Output the (x, y) coordinate of the center of the cell containing the given text.  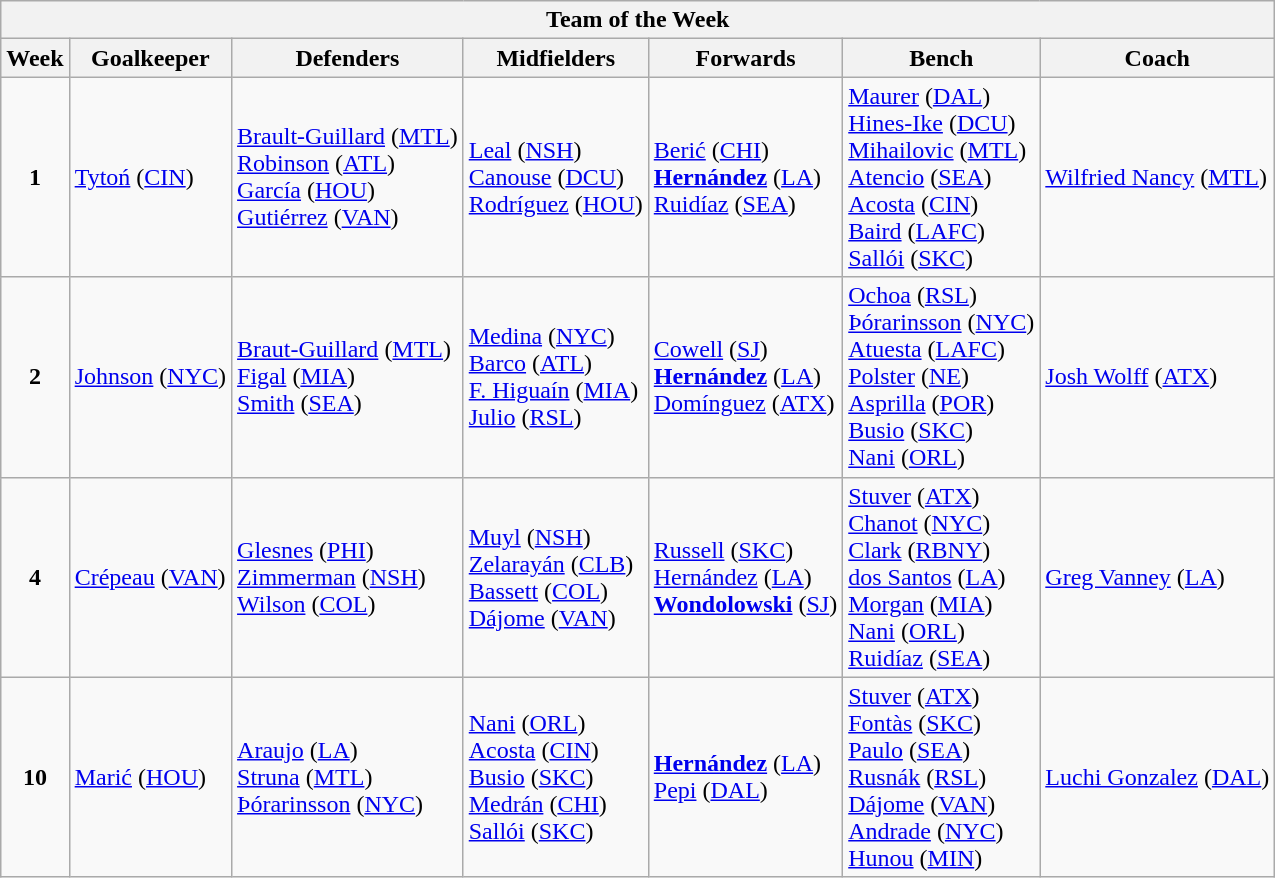
Hernández (LA) Pepi (DAL) (745, 777)
Coach (1158, 58)
2 (35, 377)
Araujo (LA) Struna (MTL) Þórarinsson (NYC) (348, 777)
Brault-Guillard (MTL) Robinson (ATL) García (HOU) Gutiérrez (VAN) (348, 177)
1 (35, 177)
Maurer (DAL) Hines-Ike (DCU) Mihailovic (MTL) Atencio (SEA) Acosta (CIN) Baird (LAFC) Sallói (SKC) (942, 177)
Defenders (348, 58)
Tytoń (CIN) (150, 177)
Team of the Week (638, 20)
Muyl (NSH) Zelarayán (CLB) Bassett (COL) Dájome (VAN) (556, 577)
Ochoa (RSL) Þórarinsson (NYC) Atuesta (LAFC) Polster (NE) Asprilla (POR) Busio (SKC) Nani (ORL) (942, 377)
Goalkeeper (150, 58)
Wilfried Nancy (MTL) (1158, 177)
Medina (NYC) Barco (ATL) F. Higuaín (MIA) Julio (RSL) (556, 377)
Braut-Guillard (MTL) Figal (MIA) Smith (SEA) (348, 377)
Stuver (ATX) Chanot (NYC) Clark (RBNY) dos Santos (LA) Morgan (MIA) Nani (ORL) Ruidíaz (SEA) (942, 577)
Luchi Gonzalez (DAL) (1158, 777)
Marić (HOU) (150, 777)
4 (35, 577)
Week (35, 58)
10 (35, 777)
Midfielders (556, 58)
Stuver (ATX) Fontàs (SKC) Paulo (SEA) Rusnák (RSL) Dájome (VAN) Andrade (NYC) Hunou (MIN) (942, 777)
Johnson (NYC) (150, 377)
Crépeau (VAN) (150, 577)
Glesnes (PHI) Zimmerman (NSH) Wilson (COL) (348, 577)
Bench (942, 58)
Nani (ORL) Acosta (CIN) Busio (SKC) Medrán (CHI) Sallói (SKC) (556, 777)
Russell (SKC) Hernández (LA) Wondolowski (SJ) (745, 577)
Cowell (SJ) Hernández (LA) Domínguez (ATX) (745, 377)
Leal (NSH) Canouse (DCU) Rodríguez (HOU) (556, 177)
Berić (CHI) Hernández (LA) Ruidíaz (SEA) (745, 177)
Josh Wolff (ATX) (1158, 377)
Greg Vanney (LA) (1158, 577)
Forwards (745, 58)
